Search for the cell housing the specified text and yield its [X, Y] center coordinate. 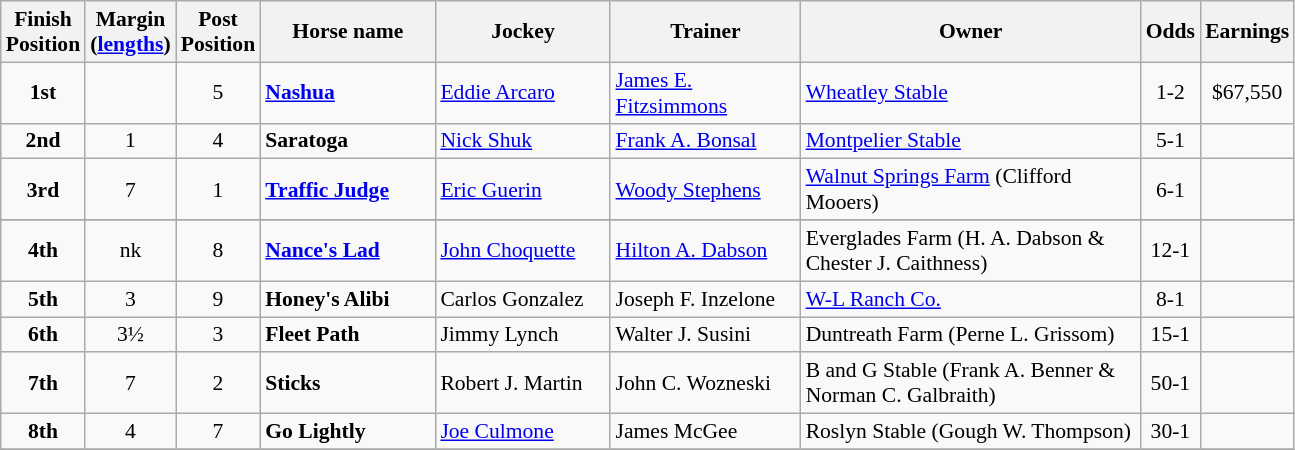
Horse name [348, 32]
Walnut Springs Farm (Clifford Mooers) [971, 190]
Eric Guerin [522, 190]
Nance's Lad [348, 250]
Woody Stephens [705, 190]
$67,550 [1247, 92]
Eddie Arcaro [522, 92]
Robert J. Martin [522, 384]
John C. Wozneski [705, 384]
Walter J. Susini [705, 335]
Earnings [1247, 32]
Post Position [218, 32]
8-1 [1170, 299]
Jockey [522, 32]
Margin (lengths) [130, 32]
James McGee [705, 432]
Everglades Farm (H. A. Dabson & Chester J. Caithness) [971, 250]
W-L Ranch Co. [971, 299]
Saratoga [348, 141]
8th [43, 432]
15-1 [1170, 335]
B and G Stable (Frank A. Benner & Norman C. Galbraith) [971, 384]
4th [43, 250]
50-1 [1170, 384]
Duntreath Farm (Perne L. Grissom) [971, 335]
5th [43, 299]
6th [43, 335]
Frank A. Bonsal [705, 141]
9 [218, 299]
Carlos Gonzalez [522, 299]
Joseph F. Inzelone [705, 299]
Traffic Judge [348, 190]
3rd [43, 190]
8 [218, 250]
Sticks [348, 384]
1st [43, 92]
Nashua [348, 92]
Honey's Alibi [348, 299]
1-2 [1170, 92]
Owner [971, 32]
2 [218, 384]
5-1 [1170, 141]
7th [43, 384]
James E. Fitzsimmons [705, 92]
6-1 [1170, 190]
30-1 [1170, 432]
Finish Position [43, 32]
Hilton A. Dabson [705, 250]
Jimmy Lynch [522, 335]
Fleet Path [348, 335]
Trainer [705, 32]
Odds [1170, 32]
5 [218, 92]
2nd [43, 141]
Nick Shuk [522, 141]
Montpelier Stable [971, 141]
12-1 [1170, 250]
John Choquette [522, 250]
Wheatley Stable [971, 92]
Roslyn Stable (Gough W. Thompson) [971, 432]
3½ [130, 335]
Go Lightly [348, 432]
Joe Culmone [522, 432]
nk [130, 250]
